Extract the (x, y) coordinate from the center of the cell holding the provided text.  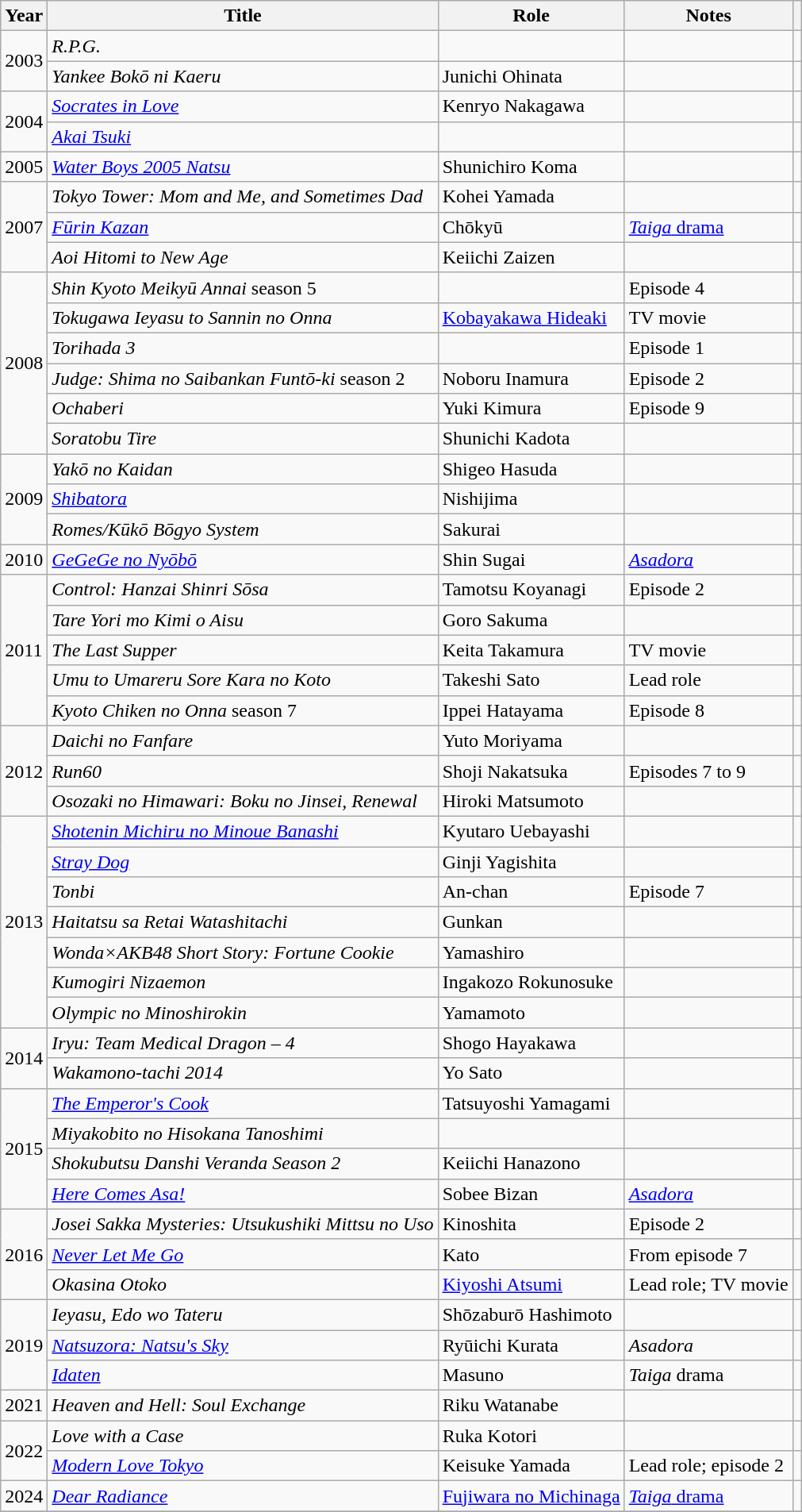
Keiichi Zaizen (531, 257)
Keisuke Yamada (531, 1466)
Kenryo Nakagawa (531, 106)
Kohei Yamada (531, 197)
Shokubutsu Danshi Veranda Season 2 (243, 1164)
Water Boys 2005 Natsu (243, 167)
2011 (24, 650)
Run60 (243, 771)
Lead role (708, 680)
2022 (24, 1451)
Sakurai (531, 529)
Olympic no Minoshirokin (243, 1013)
Shin Sugai (531, 560)
2014 (24, 1058)
Tare Yori mo Kimi o Aisu (243, 620)
Torihada 3 (243, 348)
Shibatora (243, 499)
Ruka Kotori (531, 1436)
Yamashiro (531, 952)
Daichi no Fanfare (243, 741)
Ryūichi Kurata (531, 1345)
Osozaki no Himawari: Boku no Jinsei, Renewal (243, 801)
2021 (24, 1406)
Kyoto Chiken no Onna season 7 (243, 710)
Josei Sakka Mysteries: Utsukushiki Mittsu no Uso (243, 1224)
Episodes 7 to 9 (708, 771)
Tonbi (243, 892)
Shunichiro Koma (531, 167)
Tatsuyoshi Yamagami (531, 1103)
2009 (24, 499)
The Last Supper (243, 650)
Episode 8 (708, 710)
Noboru Inamura (531, 379)
Ginji Yagishita (531, 861)
Takeshi Sato (531, 680)
Akai Tsuki (243, 137)
GeGeGe no Nyōbō (243, 560)
Kinoshita (531, 1224)
Kobayakawa Hideaki (531, 317)
Idaten (243, 1375)
Riku Watanabe (531, 1406)
2013 (24, 921)
Stray Dog (243, 861)
2003 (24, 61)
Shunichi Kadota (531, 439)
Role (531, 16)
Shotenin Michiru no Minoue Banashi (243, 831)
2019 (24, 1345)
Love with a Case (243, 1436)
2004 (24, 121)
Goro Sakuma (531, 620)
Ochaberi (243, 409)
Umu to Umareru Sore Kara no Koto (243, 680)
Ippei Hatayama (531, 710)
Notes (708, 16)
Shin Kyoto Meikyū Annai season 5 (243, 287)
Natsuzora: Natsu's Sky (243, 1345)
Title (243, 16)
2024 (24, 1496)
Tamotsu Koyanagi (531, 590)
Haitatsu sa Retai Watashitachi (243, 922)
Lead role; TV movie (708, 1284)
Aoi Hitomi to New Age (243, 257)
Tokugawa Ieyasu to Sannin no Onna (243, 317)
Shoji Nakatsuka (531, 771)
Sobee Bizan (531, 1194)
R.P.G. (243, 46)
Chōkyū (531, 227)
2005 (24, 167)
Tokyo Tower: Mom and Me, and Sometimes Dad (243, 197)
Yo Sato (531, 1073)
Heaven and Hell: Soul Exchange (243, 1406)
2010 (24, 560)
Kiyoshi Atsumi (531, 1284)
Nishijima (531, 499)
Shigeo Hasuda (531, 469)
Shōzaburō Hashimoto (531, 1314)
2008 (24, 363)
Modern Love Tokyo (243, 1466)
Never Let Me Go (243, 1254)
Wonda×AKB48 Short Story: Fortune Cookie (243, 952)
Keita Takamura (531, 650)
Gunkan (531, 922)
Shogo Hayakawa (531, 1043)
Socrates in Love (243, 106)
Yankee Bokō ni Kaeru (243, 76)
Okasina Otoko (243, 1284)
Ieyasu, Edo wo Tateru (243, 1314)
Wakamono-tachi 2014 (243, 1073)
Lead role; episode 2 (708, 1466)
An-chan (531, 892)
Fujiwara no Michinaga (531, 1496)
Year (24, 16)
Yuto Moriyama (531, 741)
Keiichi Hanazono (531, 1164)
Kyutaro Uebayashi (531, 831)
2012 (24, 771)
Episode 4 (708, 287)
Masuno (531, 1375)
2016 (24, 1254)
Hiroki Matsumoto (531, 801)
Iryu: Team Medical Dragon – 4 (243, 1043)
Judge: Shima no Saibankan Funtō-ki season 2 (243, 379)
Ingakozo Rokunosuke (531, 983)
Dear Radiance (243, 1496)
Yuki Kimura (531, 409)
Control: Hanzai Shinri Sōsa (243, 590)
Episode 1 (708, 348)
The Emperor's Cook (243, 1103)
Romes/Kūkō Bōgyo System (243, 529)
Episode 7 (708, 892)
Miyakobito no Hisokana Tanoshimi (243, 1133)
Here Comes Asa! (243, 1194)
Episode 9 (708, 409)
Soratobu Tire (243, 439)
Yamamoto (531, 1013)
Yakō no Kaidan (243, 469)
Junichi Ohinata (531, 76)
Kumogiri Nizaemon (243, 983)
Fūrin Kazan (243, 227)
From episode 7 (708, 1254)
2007 (24, 227)
Kato (531, 1254)
2015 (24, 1148)
